Provide the [X, Y] coordinate of the cell's center where the given text is located.  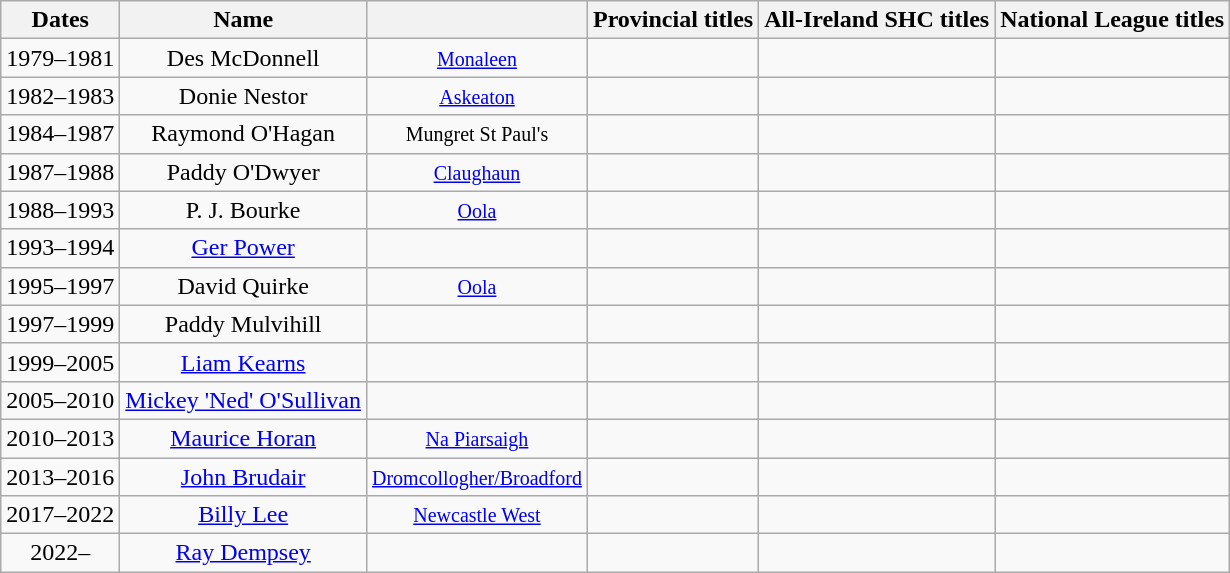
Paddy Mulvihill [244, 324]
Maurice Horan [244, 438]
Ger Power [244, 248]
1984–1987 [60, 134]
Name [244, 20]
Na Piarsaigh [476, 438]
Paddy O'Dwyer [244, 172]
All-Ireland SHC titles [877, 20]
2010–2013 [60, 438]
John Brudair [244, 477]
Provincial titles [672, 20]
1982–1983 [60, 96]
Monaleen [476, 58]
Dates [60, 20]
Liam Kearns [244, 362]
Raymond O'Hagan [244, 134]
Billy Lee [244, 515]
1999–2005 [60, 362]
Dromcollogher/Broadford [476, 477]
1995–1997 [60, 286]
2017–2022 [60, 515]
Newcastle West [476, 515]
Des McDonnell [244, 58]
1979–1981 [60, 58]
Mickey 'Ned' O'Sullivan [244, 400]
Mungret St Paul's [476, 134]
2005–2010 [60, 400]
Donie Nestor [244, 96]
David Quirke [244, 286]
2013–2016 [60, 477]
National League titles [1112, 20]
Claughaun [476, 172]
Askeaton [476, 96]
1997–1999 [60, 324]
P. J. Bourke [244, 210]
1988–1993 [60, 210]
2022– [60, 553]
Ray Dempsey [244, 553]
1993–1994 [60, 248]
1987–1988 [60, 172]
